Return (x, y) of the center of cell containing provided text 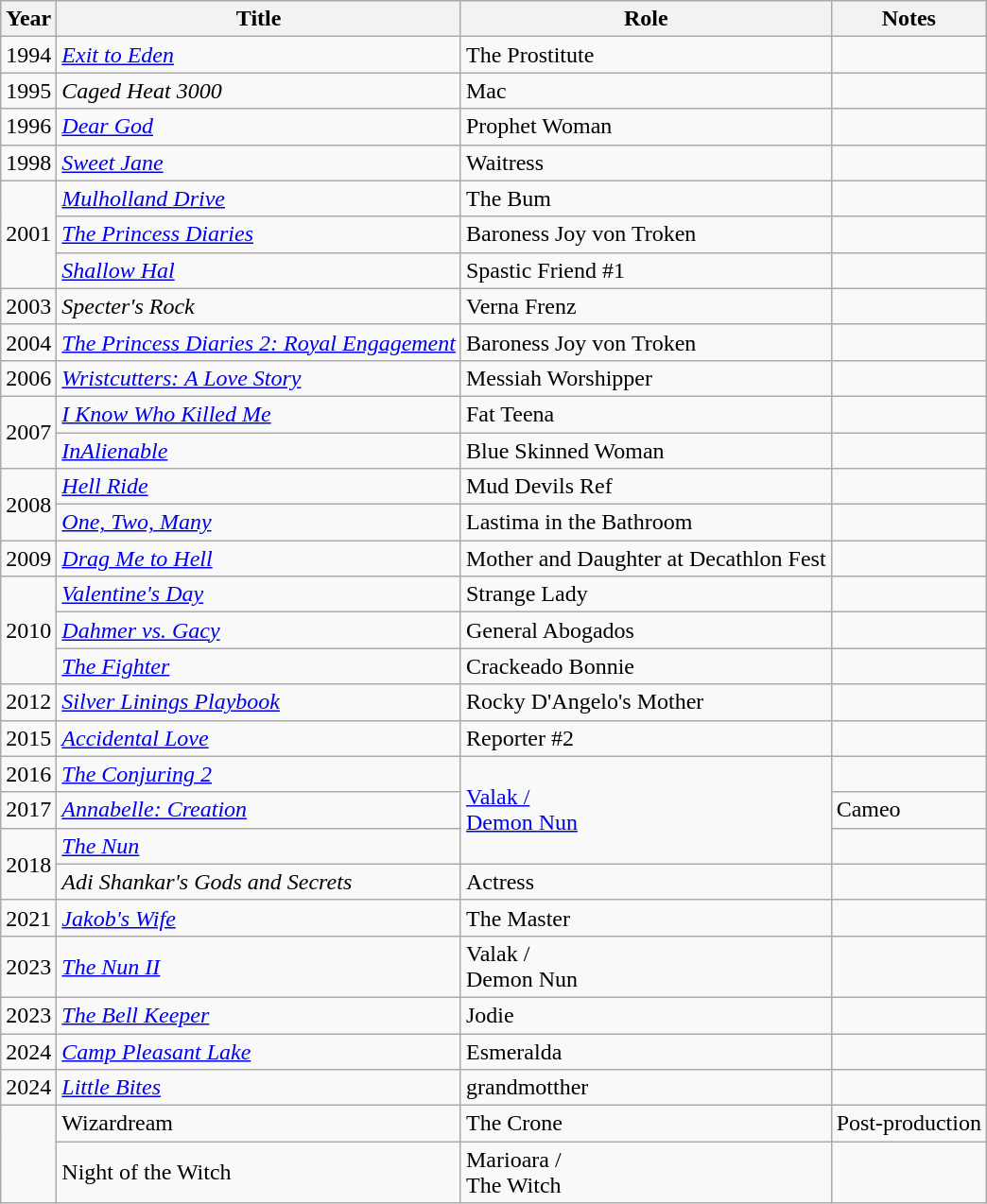
2018 (28, 864)
Shallow Hal (259, 270)
Dear God (259, 127)
2010 (28, 630)
2008 (28, 505)
1994 (28, 55)
grandmotther (646, 1088)
Wristcutters: A Love Story (259, 378)
The Fighter (259, 666)
Mac (646, 91)
Esmeralda (646, 1052)
The Crone (646, 1124)
Post-production (909, 1124)
2015 (28, 738)
Cameo (909, 810)
Night of the Witch (259, 1172)
Exit to Eden (259, 55)
1996 (28, 127)
2007 (28, 432)
Mulholland Drive (259, 198)
Waitress (646, 163)
Lastima in the Bathroom (646, 523)
2001 (28, 234)
Mud Devils Ref (646, 487)
Sweet Jane (259, 163)
Hell Ride (259, 487)
2012 (28, 702)
Marioara / The Witch (646, 1172)
Accidental Love (259, 738)
Little Bites (259, 1088)
2003 (28, 306)
2006 (28, 378)
I Know Who Killed Me (259, 414)
The Princess Diaries 2: Royal Engagement (259, 342)
The Nun II (259, 966)
Blue Skinned Woman (646, 451)
Mother and Daughter at Decathlon Fest (646, 559)
2017 (28, 810)
Verna Frenz (646, 306)
The Bell Keeper (259, 1015)
Drag Me to Hell (259, 559)
Specter's Rock (259, 306)
One, Two, Many (259, 523)
Title (259, 19)
Jakob's Wife (259, 918)
Role (646, 19)
Strange Lady (646, 594)
Camp Pleasant Lake (259, 1052)
Year (28, 19)
Crackeado Bonnie (646, 666)
The Prostitute (646, 55)
Wizardream (259, 1124)
Reporter #2 (646, 738)
Annabelle: Creation (259, 810)
General Abogados (646, 630)
2016 (28, 774)
2021 (28, 918)
InAlienable (259, 451)
The Princess Diaries (259, 234)
Adi Shankar's Gods and Secrets (259, 882)
Messiah Worshipper (646, 378)
Spastic Friend #1 (646, 270)
2009 (28, 559)
The Nun (259, 846)
Rocky D'Angelo's Mother (646, 702)
The Bum (646, 198)
1998 (28, 163)
The Conjuring 2 (259, 774)
Prophet Woman (646, 127)
Actress (646, 882)
Notes (909, 19)
Jodie (646, 1015)
Valentine's Day (259, 594)
Fat Teena (646, 414)
Caged Heat 3000 (259, 91)
1995 (28, 91)
The Master (646, 918)
2004 (28, 342)
Silver Linings Playbook (259, 702)
Dahmer vs. Gacy (259, 630)
